From the cell containing the given text, extract its center point as [x, y] coordinate. 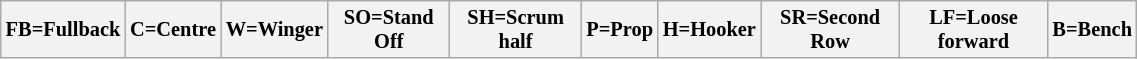
B=Bench [1092, 29]
C=Centre [173, 29]
SO=Stand Off [389, 29]
H=Hooker [710, 29]
FB=Fullback [63, 29]
SH=Scrum half [516, 29]
SR=Second Row [830, 29]
W=Winger [274, 29]
LF=Loose forward [973, 29]
P=Prop [619, 29]
